Determine the [X, Y] coordinate at the center of the cell enclosing the given text.  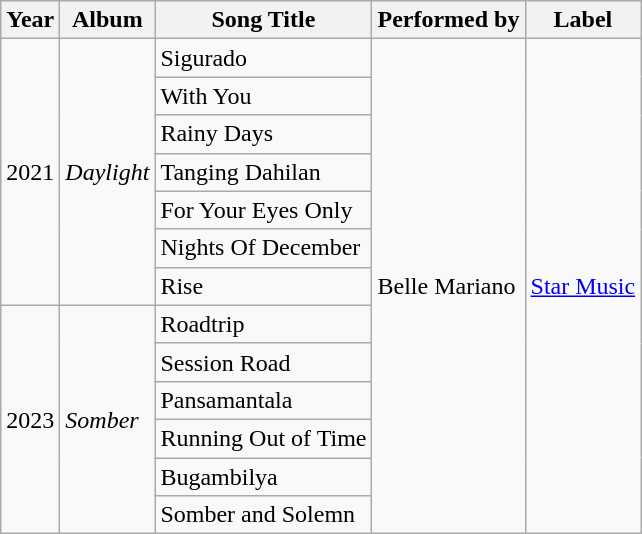
Tanging Dahilan [264, 172]
Song Title [264, 20]
For Your Eyes Only [264, 210]
Rise [264, 286]
Bugambilya [264, 477]
Label [583, 20]
Session Road [264, 362]
Rainy Days [264, 134]
Daylight [108, 172]
Belle Mariano [448, 286]
Running Out of Time [264, 438]
With You [264, 96]
Star Music [583, 286]
Somber and Solemn [264, 515]
2021 [30, 172]
Year [30, 20]
Pansamantala [264, 400]
Roadtrip [264, 324]
Sigurado [264, 58]
Nights Of December [264, 248]
Performed by [448, 20]
Somber [108, 419]
Album [108, 20]
2023 [30, 419]
